Return the (x, y) coordinate for the center point of the cell that contains the specified text.  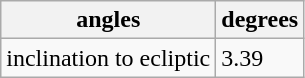
angles (108, 20)
inclination to ecliptic (108, 58)
3.39 (260, 58)
degrees (260, 20)
